Pinpoint the cell where the given text exists, returning its [X, Y] midpoint coordinate. 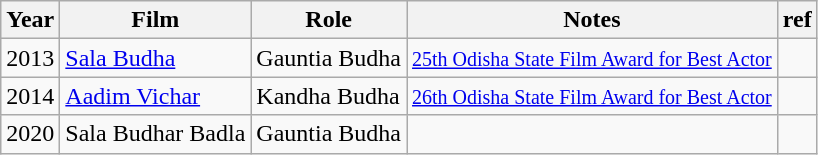
Film [156, 20]
25th Odisha State Film Award for Best Actor [592, 58]
Sala Budhar Badla [156, 134]
Year [30, 20]
Role [329, 20]
2014 [30, 96]
2013 [30, 58]
ref [797, 20]
Sala Budha [156, 58]
2020 [30, 134]
Aadim Vichar [156, 96]
Kandha Budha [329, 96]
Notes [592, 20]
26th Odisha State Film Award for Best Actor [592, 96]
